Search for the cell housing the specified text and yield its (x, y) center coordinate. 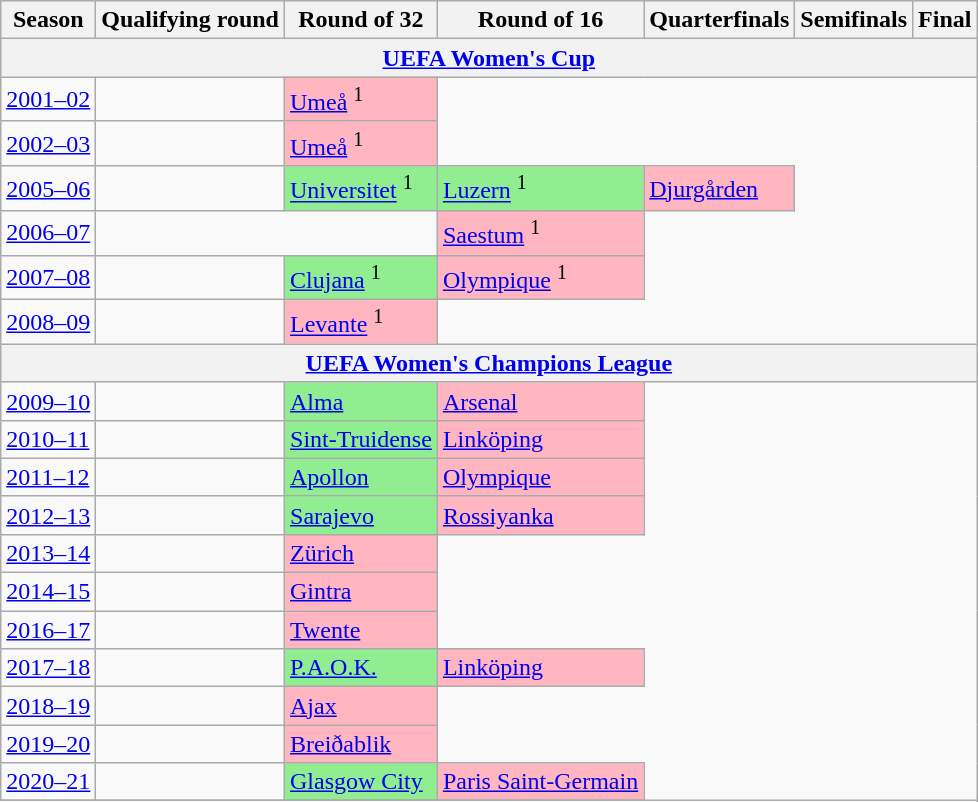
2006–07 (48, 234)
Arsenal (540, 401)
Final (945, 20)
Paris Saint-Germain (540, 782)
Rossiyanka (540, 515)
Round of 32 (362, 20)
UEFA Women's Champions League (489, 363)
Sarajevo (362, 515)
2020–21 (48, 782)
Twente (362, 630)
Sint-Truidense (362, 439)
2009–10 (48, 401)
Zürich (362, 554)
Saestum 1 (540, 234)
Gintra (362, 592)
2016–17 (48, 630)
Apollon (362, 477)
2005–06 (48, 188)
2013–14 (48, 554)
Quarterfinals (720, 20)
2012–13 (48, 515)
2014–15 (48, 592)
2002–03 (48, 144)
2001–02 (48, 100)
Semifinals (854, 20)
Ajax (362, 706)
Qualifying round (190, 20)
Olympique (540, 477)
2008–09 (48, 322)
Djurgården (720, 188)
UEFA Women's Cup (489, 58)
P.A.O.K. (362, 668)
Levante 1 (362, 322)
Breiðablik (362, 744)
Glasgow City (362, 782)
Round of 16 (540, 20)
Olympique 1 (540, 278)
2010–11 (48, 439)
Luzern 1 (540, 188)
2011–12 (48, 477)
2017–18 (48, 668)
Clujana 1 (362, 278)
Alma (362, 401)
2018–19 (48, 706)
Universitet 1 (362, 188)
2019–20 (48, 744)
Season (48, 20)
2007–08 (48, 278)
